Identify which cell holds the provided text, then report its (X, Y) central coordinate. 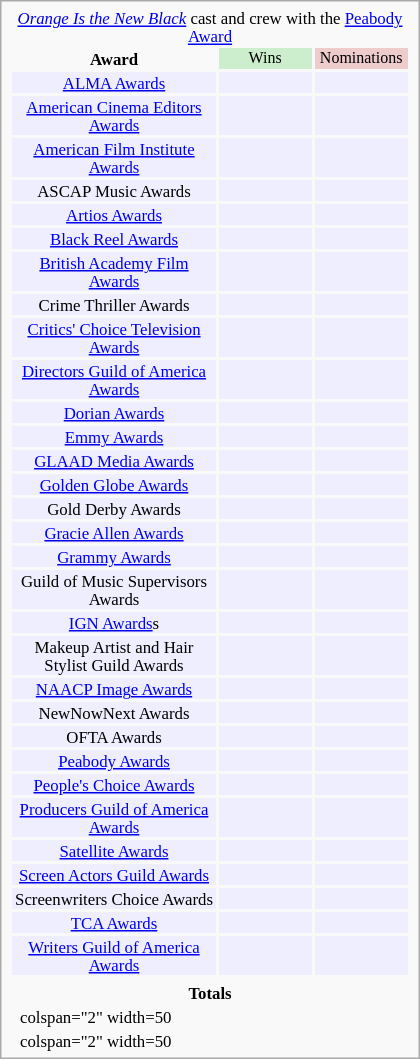
Award (114, 58)
Directors Guild of America Awards (114, 380)
ASCAP Music Awards (114, 190)
Crime Thriller Awards (114, 304)
American Cinema Editors Awards (114, 116)
American Film Institute Awards (114, 158)
Golden Globe Awards (114, 484)
Peabody Awards (114, 760)
Dorian Awards (114, 412)
Critics' Choice Television Awards (114, 338)
Guild of Music Supervisors Awards (114, 590)
Grammy Awards (114, 556)
ALMA Awards (114, 82)
Satellite Awards (114, 850)
Producers Guild of America Awards (114, 818)
Makeup Artist and Hair Stylist Guild Awards (114, 656)
Wins (266, 58)
Gold Derby Awards (114, 508)
TCA Awards (114, 922)
People's Choice Awards (114, 784)
NewNowNext Awards (114, 712)
GLAAD Media Awards (114, 460)
OFTA Awards (114, 736)
Black Reel Awards (114, 238)
British Academy Film Awards (114, 272)
Emmy Awards (114, 436)
Artios Awards (114, 214)
Writers Guild of America Awards (114, 956)
IGN Awardss (114, 622)
Screenwriters Choice Awards (114, 898)
Nominations (362, 58)
Totals (210, 994)
Gracie Allen Awards (114, 532)
NAACP Image Awards (114, 688)
Screen Actors Guild Awards (114, 874)
